Return [x, y] of the center of cell containing provided text 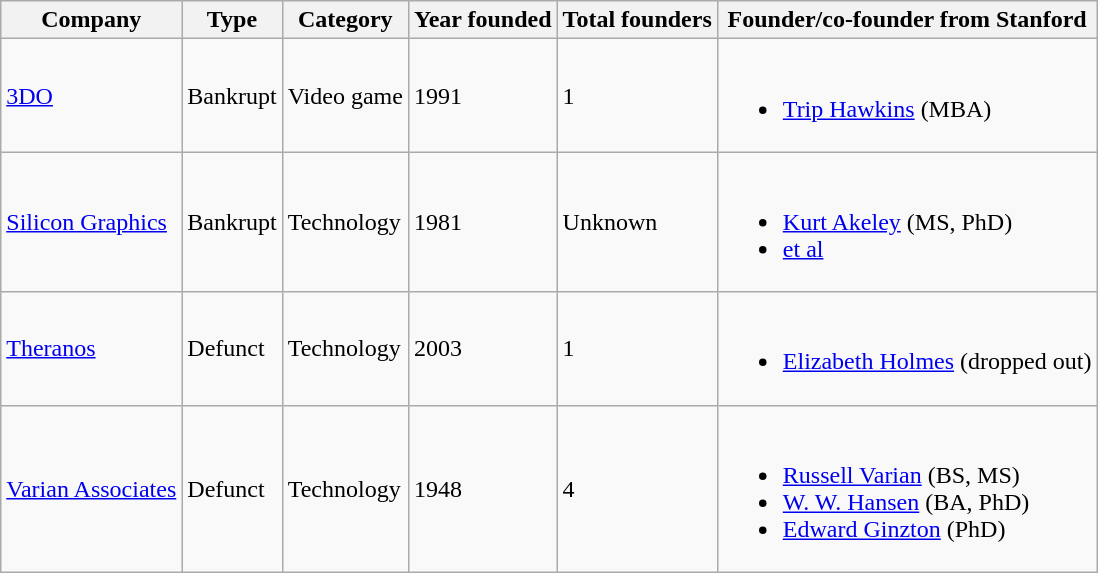
Video game [345, 96]
1981 [482, 222]
Varian Associates [92, 488]
1948 [482, 488]
Type [232, 20]
1991 [482, 96]
2003 [482, 348]
Year founded [482, 20]
Silicon Graphics [92, 222]
4 [637, 488]
Trip Hawkins (MBA) [907, 96]
Unknown [637, 222]
Elizabeth Holmes (dropped out) [907, 348]
Russell Varian (BS, MS)W. W. Hansen (BA, PhD)Edward Ginzton (PhD) [907, 488]
Category [345, 20]
Company [92, 20]
Theranos [92, 348]
Kurt Akeley (MS, PhD)et al [907, 222]
Founder/co-founder from Stanford [907, 20]
Total founders [637, 20]
3DO [92, 96]
